Determine the (X, Y) coordinate at the center of the cell enclosing the given text.  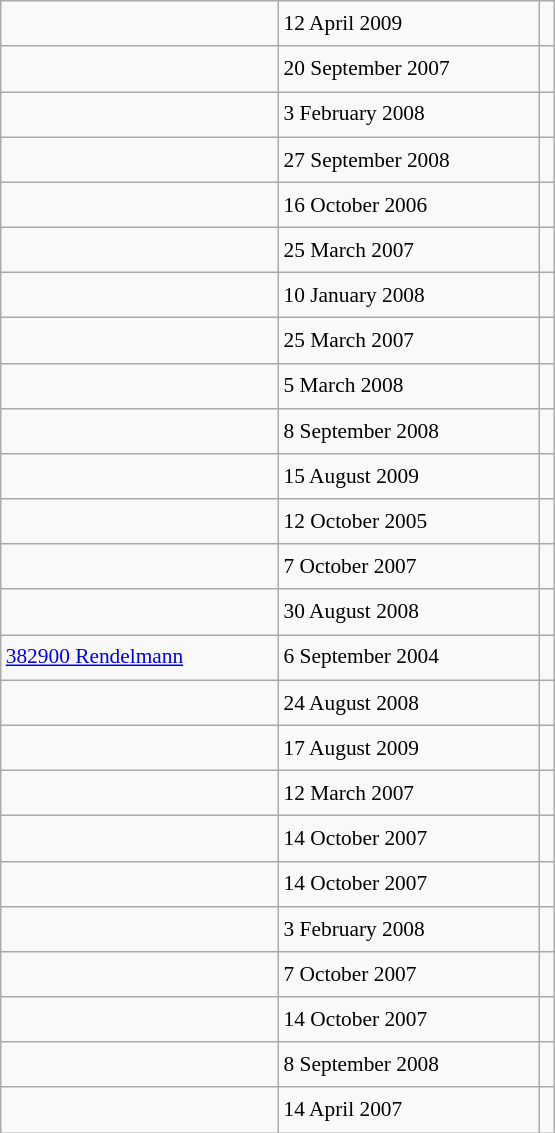
30 August 2008 (410, 612)
15 August 2009 (410, 476)
12 March 2007 (410, 792)
20 September 2007 (410, 68)
382900 Rendelmann (140, 658)
24 August 2008 (410, 702)
6 September 2004 (410, 658)
5 March 2008 (410, 386)
12 April 2009 (410, 24)
10 January 2008 (410, 296)
14 April 2007 (410, 1110)
12 October 2005 (410, 522)
16 October 2006 (410, 204)
17 August 2009 (410, 748)
27 September 2008 (410, 160)
